Provide the (X, Y) coordinate of the cell's center where the given text is located.  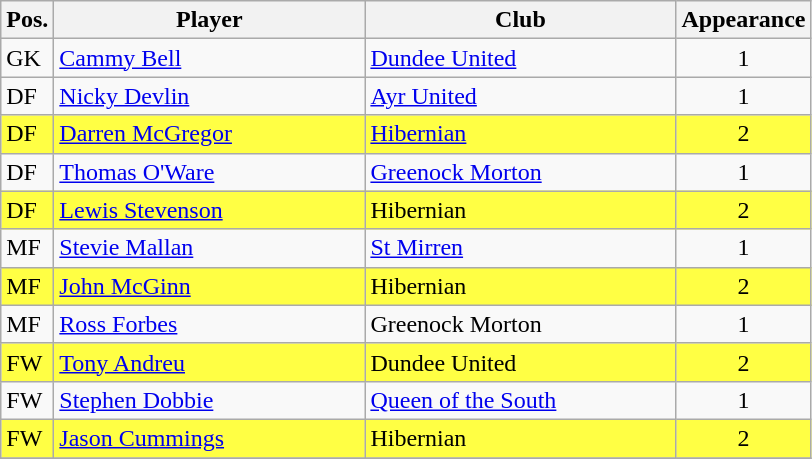
Appearance (744, 20)
Cammy Bell (210, 58)
Ross Forbes (210, 324)
John McGinn (210, 286)
Jason Cummings (210, 438)
Stephen Dobbie (210, 400)
GK (28, 58)
Ayr United (520, 96)
Player (210, 20)
Lewis Stevenson (210, 210)
Queen of the South (520, 400)
Nicky Devlin (210, 96)
Thomas O'Ware (210, 172)
Pos. (28, 20)
Tony Andreu (210, 362)
Club (520, 20)
Stevie Mallan (210, 248)
Darren McGregor (210, 134)
St Mirren (520, 248)
